Return the (x, y) coordinate for the center point of the cell that contains the specified text.  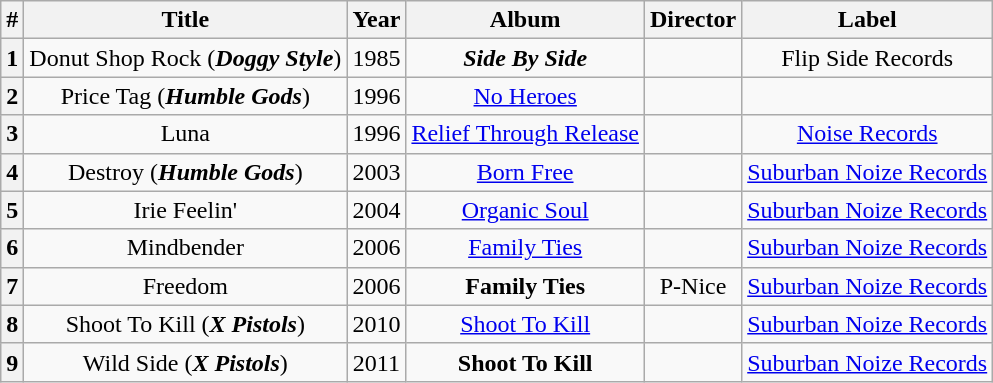
No Heroes (526, 96)
2003 (376, 172)
Mindbender (186, 248)
Shoot To Kill (X Pistols) (186, 324)
Label (868, 20)
Year (376, 20)
8 (12, 324)
Luna (186, 134)
Relief Through Release (526, 134)
Born Free (526, 172)
5 (12, 210)
Freedom (186, 286)
9 (12, 362)
2004 (376, 210)
Wild Side (X Pistols) (186, 362)
2 (12, 96)
Irie Feelin' (186, 210)
Album (526, 20)
Title (186, 20)
Price Tag (Humble Gods) (186, 96)
1985 (376, 58)
P-Nice (692, 286)
4 (12, 172)
Side By Side (526, 58)
Noise Records (868, 134)
2010 (376, 324)
3 (12, 134)
Destroy (Humble Gods) (186, 172)
7 (12, 286)
Flip Side Records (868, 58)
Donut Shop Rock (Doggy Style) (186, 58)
1 (12, 58)
# (12, 20)
Director (692, 20)
2011 (376, 362)
Organic Soul (526, 210)
6 (12, 248)
